Extract the (X, Y) coordinate from the center of the cell holding the provided text.  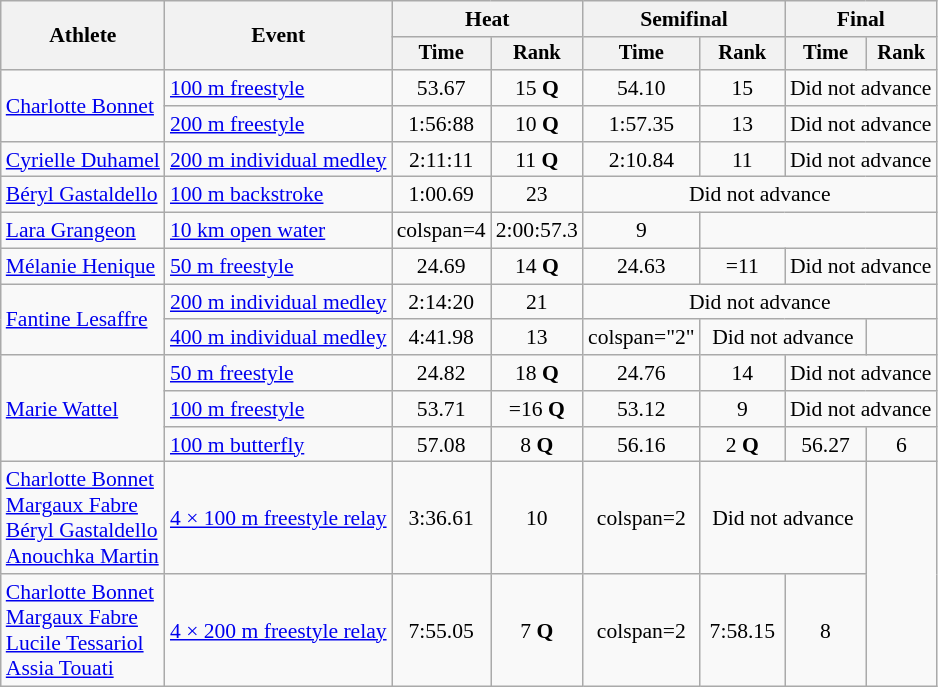
Marie Wattel (83, 408)
colspan=4 (442, 231)
54.10 (642, 88)
8 Q (537, 445)
Charlotte BonnetMargaux Fabre Béryl GastaldelloAnouchka Martin (83, 518)
Athlete (83, 36)
200 m freestyle (278, 124)
11 Q (537, 160)
Heat (488, 19)
10 km open water (278, 231)
4 × 200 m freestyle relay (278, 630)
1:56:88 (442, 124)
Semifinal (684, 19)
100 m backstroke (278, 195)
Charlotte Bonnet (83, 106)
53.12 (642, 409)
57.08 (442, 445)
Mélanie Henique (83, 267)
Charlotte BonnetMargaux FabreLucile TessariolAssia Touati (83, 630)
56.27 (826, 445)
=16 Q (537, 409)
15 Q (537, 88)
1:57.35 (642, 124)
23 (537, 195)
7 Q (537, 630)
14 Q (537, 267)
=11 (742, 267)
24.69 (442, 267)
18 Q (537, 373)
24.76 (642, 373)
2:00:57.3 (537, 231)
15 (742, 88)
7:58.15 (742, 630)
Cyrielle Duhamel (83, 160)
Fantine Lesaffre (83, 320)
10 (537, 518)
8 (826, 630)
colspan="2" (642, 338)
2:11:11 (442, 160)
Event (278, 36)
56.16 (642, 445)
6 (901, 445)
53.67 (442, 88)
53.71 (442, 409)
100 m butterfly (278, 445)
1:00.69 (442, 195)
4 × 100 m freestyle relay (278, 518)
21 (537, 302)
2:14:20 (442, 302)
14 (742, 373)
3:36.61 (442, 518)
10 Q (537, 124)
24.63 (642, 267)
2 Q (742, 445)
2:10.84 (642, 160)
24.82 (442, 373)
Béryl Gastaldello (83, 195)
11 (742, 160)
4:41.98 (442, 338)
7:55.05 (442, 630)
Final (861, 19)
400 m individual medley (278, 338)
Lara Grangeon (83, 231)
